Identify which cell holds the provided text, then report its (X, Y) central coordinate. 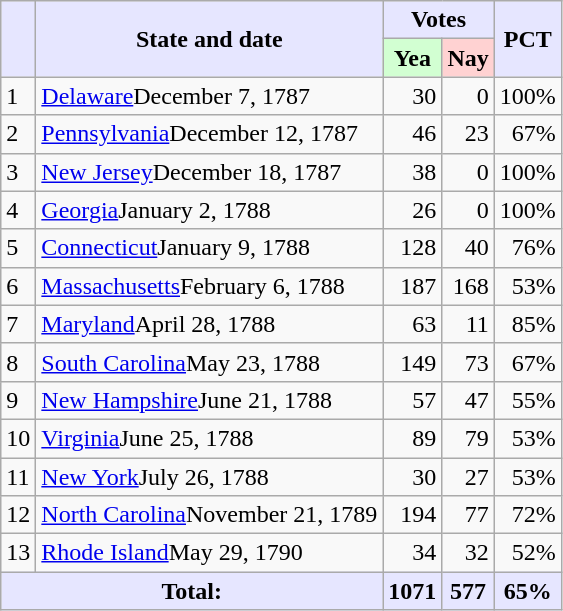
PennsylvaniaDecember 12, 1787 (210, 134)
10 (18, 438)
34 (412, 553)
3 (18, 172)
149 (412, 362)
New JerseyDecember 18, 1787 (210, 172)
76% (528, 248)
38 (412, 172)
40 (468, 248)
8 (18, 362)
23 (468, 134)
PCT (528, 39)
89 (412, 438)
73 (468, 362)
13 (18, 553)
168 (468, 286)
VirginiaJune 25, 1788 (210, 438)
North CarolinaNovember 21, 1789 (210, 515)
6 (18, 286)
7 (18, 324)
194 (412, 515)
12 (18, 515)
577 (468, 591)
32 (468, 553)
46 (412, 134)
New YorkJuly 26, 1788 (210, 477)
57 (412, 400)
72% (528, 515)
52% (528, 553)
State and date (210, 39)
Total: (192, 591)
5 (18, 248)
1 (18, 96)
85% (528, 324)
63 (412, 324)
65% (528, 591)
ConnecticutJanuary 9, 1788 (210, 248)
MassachusettsFebruary 6, 1788 (210, 286)
187 (412, 286)
79 (468, 438)
47 (468, 400)
Nay (468, 58)
Rhode IslandMay 29, 1790 (210, 553)
South CarolinaMay 23, 1788 (210, 362)
GeorgiaJanuary 2, 1788 (210, 210)
Yea (412, 58)
128 (412, 248)
DelawareDecember 7, 1787 (210, 96)
MarylandApril 28, 1788 (210, 324)
55% (528, 400)
77 (468, 515)
New HampshireJune 21, 1788 (210, 400)
2 (18, 134)
Votes (438, 20)
4 (18, 210)
9 (18, 400)
27 (468, 477)
26 (412, 210)
1071 (412, 591)
